Extract the [x, y] coordinate from the center of the cell holding the provided text.  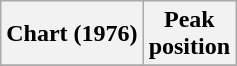
Chart (1976) [72, 34]
Peakposition [189, 34]
